Identify which cell holds the provided text, then report its (x, y) central coordinate. 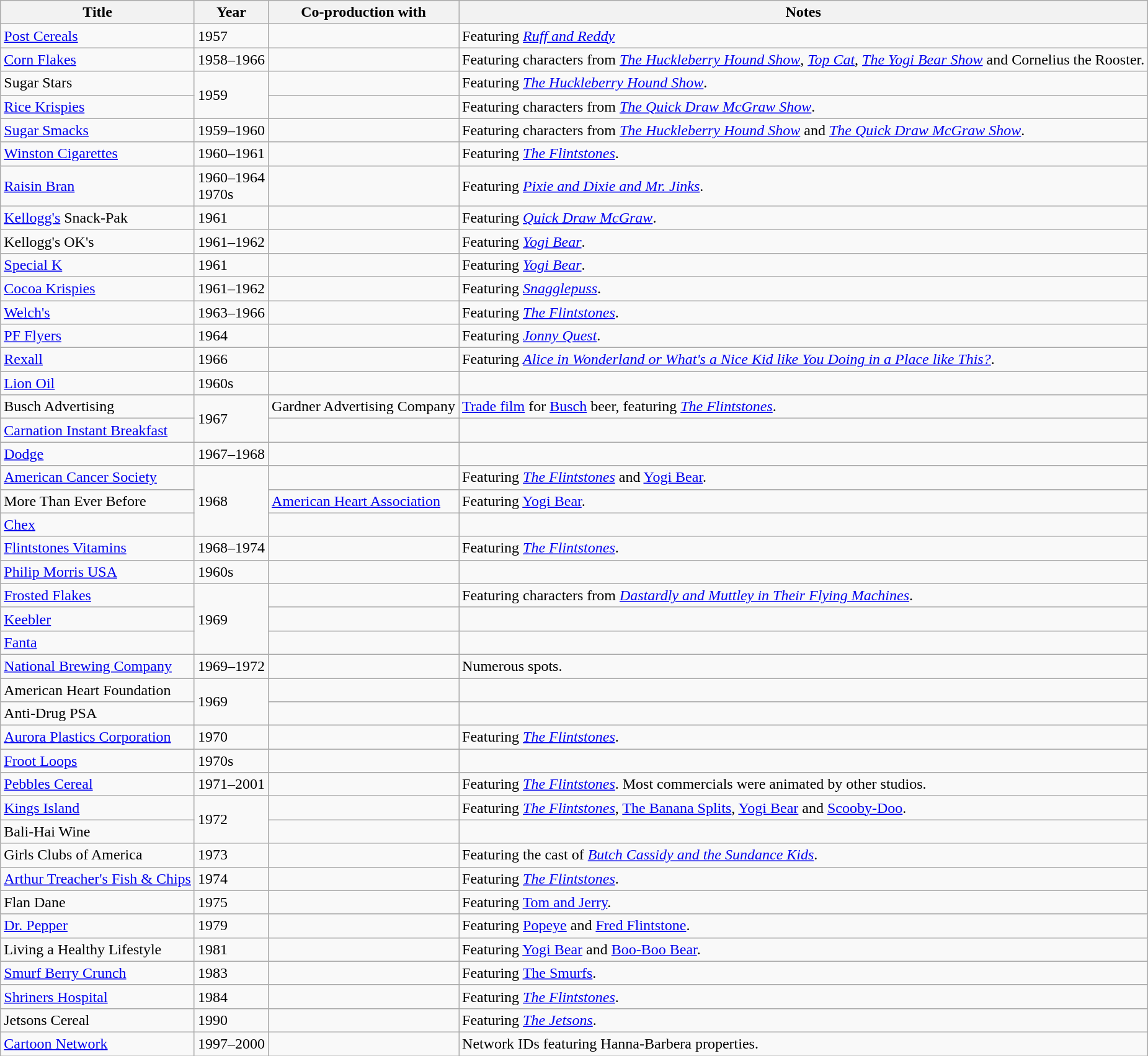
1981 (231, 949)
Frosted Flakes (98, 595)
Featuring characters from The Huckleberry Hound Show and The Quick Draw McGraw Show. (804, 130)
1959–1960 (231, 130)
More Than Ever Before (98, 501)
Featuring Snagglepuss. (804, 288)
Featuring Pixie and Dixie and Mr. Jinks. (804, 186)
1970 (231, 737)
1963–1966 (231, 312)
1990 (231, 1020)
Featuring characters from The Huckleberry Hound Show, Top Cat, The Yogi Bear Show and Cornelius the Rooster. (804, 60)
Carnation Instant Breakfast (98, 430)
Living a Healthy Lifestyle (98, 949)
Kellogg's OK's (98, 241)
1975 (231, 902)
1968–1974 (231, 548)
1958–1966 (231, 60)
Featuring The Huckleberry Hound Show. (804, 83)
Rexall (98, 360)
Featuring Quick Draw McGraw. (804, 218)
1959 (231, 95)
1972 (231, 820)
Featuring The Flintstones. Most commercials were animated by other studios. (804, 784)
Featuring The Smurfs. (804, 973)
Kings Island (98, 808)
Trade film for Busch beer, featuring The Flintstones. (804, 407)
1971–2001 (231, 784)
1957 (231, 36)
Froot Loops (98, 761)
Featuring The Flintstones, The Banana Splits, Yogi Bear and Scooby-Doo. (804, 808)
Kellogg's Snack-Pak (98, 218)
1970s (231, 761)
Chex (98, 525)
American Heart Association (363, 501)
Dodge (98, 454)
1964 (231, 336)
Fanta (98, 642)
Pebbles Cereal (98, 784)
1960–1961 (231, 154)
Arthur Treacher's Fish & Chips (98, 879)
Gardner Advertising Company (363, 407)
Title (98, 12)
Featuring Tom and Jerry. (804, 902)
1968 (231, 501)
Cocoa Krispies (98, 288)
National Brewing Company (98, 666)
PF Flyers (98, 336)
Keebler (98, 619)
Bali-Hai Wine (98, 832)
Anti-Drug PSA (98, 714)
1973 (231, 855)
Philip Morris USA (98, 572)
Welch's (98, 312)
Featuring The Jetsons. (804, 1020)
1974 (231, 879)
Winston Cigarettes (98, 154)
Featuring Yogi Bear and Boo-Boo Bear. (804, 949)
Lion Oil (98, 383)
1979 (231, 926)
Featuring the cast of Butch Cassidy and the Sundance Kids. (804, 855)
1969–1972 (231, 666)
1967–1968 (231, 454)
Aurora Plastics Corporation (98, 737)
1984 (231, 996)
1983 (231, 973)
Featuring Alice in Wonderland or What's a Nice Kid like You Doing in a Place like This?. (804, 360)
Shriners Hospital (98, 996)
1997–2000 (231, 1044)
Featuring Popeye and Fred Flintstone. (804, 926)
Sugar Stars (98, 83)
Smurf Berry Crunch (98, 973)
Post Cereals (98, 36)
American Heart Foundation (98, 690)
Co-production with (363, 12)
Special K (98, 265)
Featuring characters from Dastardly and Muttley in Their Flying Machines. (804, 595)
Featuring characters from The Quick Draw McGraw Show. (804, 107)
Corn Flakes (98, 60)
Sugar Smacks (98, 130)
1967 (231, 419)
American Cancer Society (98, 477)
Year (231, 12)
Flintstones Vitamins (98, 548)
1960–19641970s (231, 186)
Dr. Pepper (98, 926)
Flan Dane (98, 902)
Jetsons Cereal (98, 1020)
Busch Advertising (98, 407)
Cartoon Network (98, 1044)
Featuring Ruff and Reddy (804, 36)
Notes (804, 12)
Featuring Jonny Quest. (804, 336)
Raisin Bran (98, 186)
1966 (231, 360)
Featuring The Flintstones and Yogi Bear. (804, 477)
Girls Clubs of America (98, 855)
Numerous spots. (804, 666)
Rice Krispies (98, 107)
Network IDs featuring Hanna-Barbera properties. (804, 1044)
